Identify which cell holds the provided text, then report its (x, y) central coordinate. 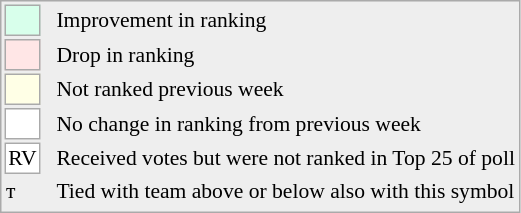
Improvement in ranking (286, 20)
Received votes but were not ranked in Top 25 of poll (286, 158)
RV (22, 158)
Tied with team above or below also with this symbol (286, 191)
No change in ranking from previous week (286, 124)
Drop in ranking (286, 55)
т (22, 191)
Not ranked previous week (286, 90)
